Determine the (X, Y) coordinate at the center of the cell enclosing the given text.  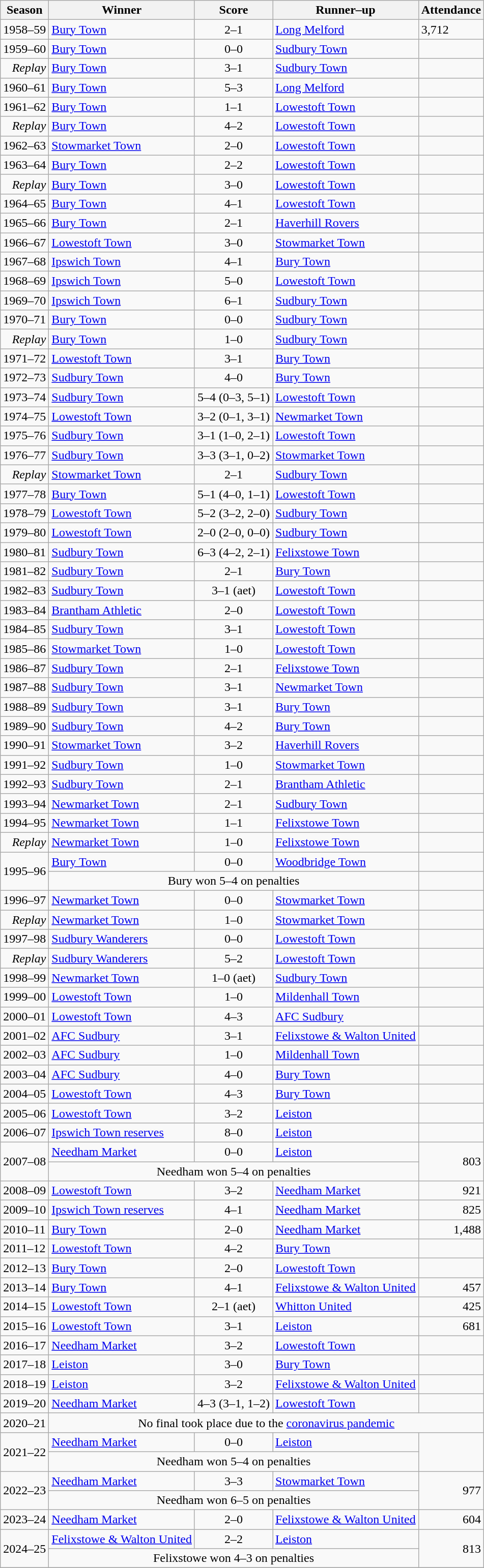
425 (451, 1307)
1975–76 (24, 436)
5–3 (233, 87)
1974–75 (24, 416)
Winner (122, 10)
2004–05 (24, 1094)
1971–72 (24, 358)
3–2 (0–1, 3–1) (233, 416)
1996–97 (24, 900)
3,712 (451, 29)
1988–89 (24, 707)
2005–06 (24, 1113)
Score (233, 10)
1976–77 (24, 455)
6–1 (233, 300)
2012–13 (24, 1268)
1978–79 (24, 513)
1964–65 (24, 203)
1960–61 (24, 87)
2020–21 (24, 1423)
604 (451, 1520)
2000–01 (24, 1016)
1963–64 (24, 165)
6–3 (4–2, 2–1) (233, 552)
1998–99 (24, 978)
Runner–up (346, 10)
2023–24 (24, 1520)
1–0 (aet) (233, 978)
1972–73 (24, 378)
2021–22 (24, 1452)
Bury won 5–4 on penalties (234, 881)
1979–80 (24, 532)
5–2 (3–2, 2–0) (233, 513)
1986–87 (24, 668)
1980–81 (24, 552)
2018–19 (24, 1384)
2008–09 (24, 1191)
1981–82 (24, 571)
Needham won 6–5 on penalties (234, 1500)
1989–90 (24, 726)
2001–02 (24, 1036)
1966–67 (24, 243)
1,488 (451, 1229)
1999–00 (24, 997)
457 (451, 1287)
2014–15 (24, 1307)
1965–66 (24, 223)
803 (451, 1161)
1995–96 (24, 871)
2013–14 (24, 1287)
1987–88 (24, 687)
2009–10 (24, 1210)
1991–92 (24, 765)
Whitton United (346, 1307)
Season (24, 10)
1994–95 (24, 823)
Felixstowe won 4–3 on penalties (234, 1558)
5–4 (0–3, 5–1) (233, 397)
2015–16 (24, 1326)
2022–23 (24, 1491)
1962–63 (24, 145)
2006–07 (24, 1132)
1968–69 (24, 281)
1997–98 (24, 939)
1982–83 (24, 591)
3–1 (aet) (233, 591)
1985–86 (24, 649)
1977–78 (24, 494)
2010–11 (24, 1229)
813 (451, 1549)
Attendance (451, 10)
1993–94 (24, 803)
3–1 (1–0, 2–1) (233, 436)
5–1 (4–0, 1–1) (233, 494)
1990–91 (24, 745)
2–1 (aet) (233, 1307)
3–3 (233, 1481)
2019–20 (24, 1403)
2–0 (2–0, 0–0) (233, 532)
1961–62 (24, 107)
977 (451, 1491)
1959–60 (24, 49)
5–0 (233, 281)
2024–25 (24, 1549)
921 (451, 1191)
1984–85 (24, 629)
No final took place due to the coronavirus pandemic (267, 1423)
2003–04 (24, 1074)
2017–18 (24, 1365)
3–3 (3–1, 0–2) (233, 455)
1958–59 (24, 29)
2011–12 (24, 1249)
8–0 (233, 1132)
1969–70 (24, 300)
2002–03 (24, 1055)
1970–71 (24, 320)
2007–08 (24, 1161)
2016–17 (24, 1345)
1992–93 (24, 784)
1983–84 (24, 610)
4–3 (3–1, 1–2) (233, 1403)
1973–74 (24, 397)
825 (451, 1210)
5–2 (233, 958)
1967–68 (24, 262)
681 (451, 1326)
Woodbridge Town (346, 862)
